For the text-containing cell, return its midpoint in [X, Y] coordinate format. 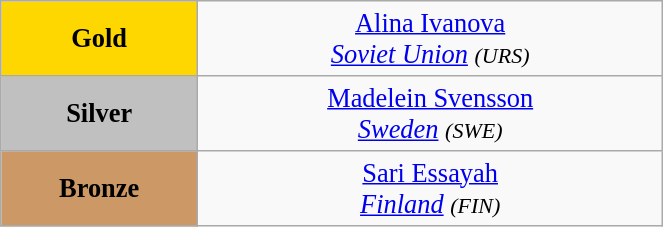
Silver [100, 112]
Sari EssayahFinland (FIN) [430, 188]
Bronze [100, 188]
Gold [100, 38]
Alina IvanovaSoviet Union (URS) [430, 38]
Madelein SvenssonSweden (SWE) [430, 112]
